Find where the given text appears and provide that cell's center as [x, y] coordinate. 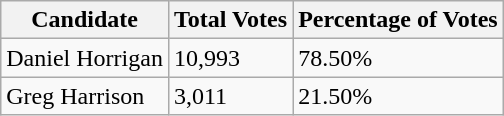
78.50% [398, 58]
3,011 [230, 96]
10,993 [230, 58]
Candidate [85, 20]
Greg Harrison [85, 96]
Daniel Horrigan [85, 58]
21.50% [398, 96]
Total Votes [230, 20]
Percentage of Votes [398, 20]
